For the text-containing cell, return its midpoint in (x, y) coordinate format. 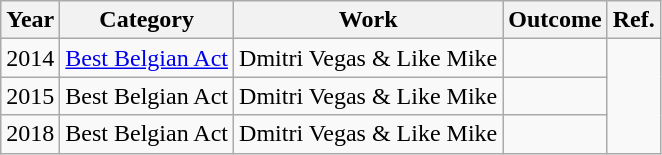
2014 (30, 58)
Outcome (555, 20)
Category (147, 20)
Ref. (634, 20)
2018 (30, 134)
Work (368, 20)
2015 (30, 96)
Year (30, 20)
